Return the [x, y] coordinate for the center point of the cell that contains the specified text.  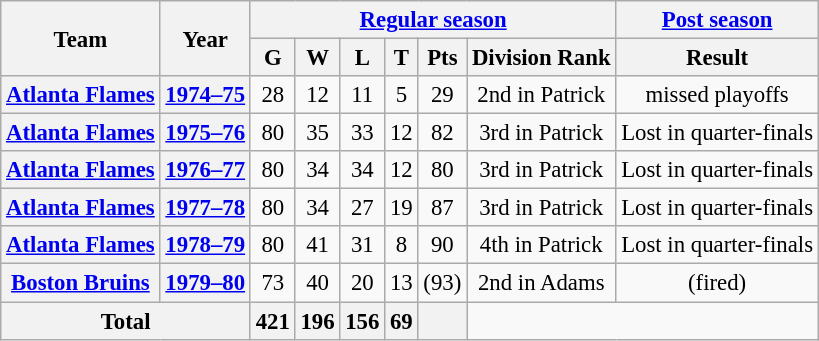
W [318, 58]
Pts [442, 58]
8 [402, 245]
Division Rank [542, 58]
29 [442, 95]
27 [362, 208]
82 [442, 133]
G [272, 58]
2nd in Patrick [542, 95]
5 [402, 95]
20 [362, 283]
4th in Patrick [542, 245]
69 [402, 321]
1978–79 [205, 245]
40 [318, 283]
(93) [442, 283]
Post season [717, 20]
156 [362, 321]
Boston Bruins [80, 283]
35 [318, 133]
28 [272, 95]
421 [272, 321]
2nd in Adams [542, 283]
Total [126, 321]
1977–78 [205, 208]
11 [362, 95]
1975–76 [205, 133]
41 [318, 245]
1974–75 [205, 95]
1979–80 [205, 283]
196 [318, 321]
L [362, 58]
missed playoffs [717, 95]
19 [402, 208]
Result [717, 58]
87 [442, 208]
(fired) [717, 283]
Regular season [432, 20]
90 [442, 245]
33 [362, 133]
13 [402, 283]
Team [80, 38]
31 [362, 245]
1976–77 [205, 170]
73 [272, 283]
Year [205, 38]
T [402, 58]
